Detect which cell encompasses the target text, then output its [x, y] center coordinate. 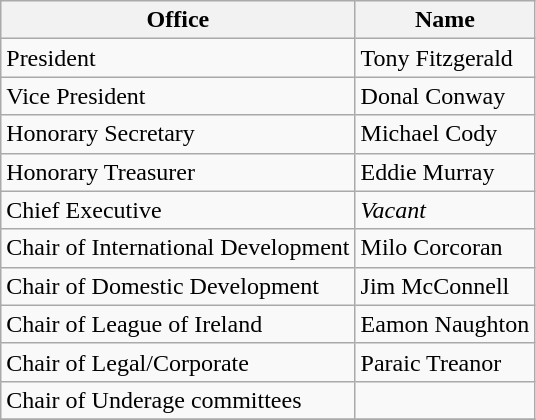
Chair of Underage committees [178, 400]
Chair of Legal/Corporate [178, 362]
Milo Corcoran [445, 248]
Vice President [178, 96]
Paraic Treanor [445, 362]
Honorary Treasurer [178, 172]
Donal Conway [445, 96]
President [178, 58]
Chief Executive [178, 210]
Chair of League of Ireland [178, 324]
Michael Cody [445, 134]
Eamon Naughton [445, 324]
Honorary Secretary [178, 134]
Eddie Murray [445, 172]
Jim McConnell [445, 286]
Tony Fitzgerald [445, 58]
Vacant [445, 210]
Chair of Domestic Development [178, 286]
Office [178, 20]
Chair of International Development [178, 248]
Name [445, 20]
